For the text-containing cell, return its midpoint in [X, Y] coordinate format. 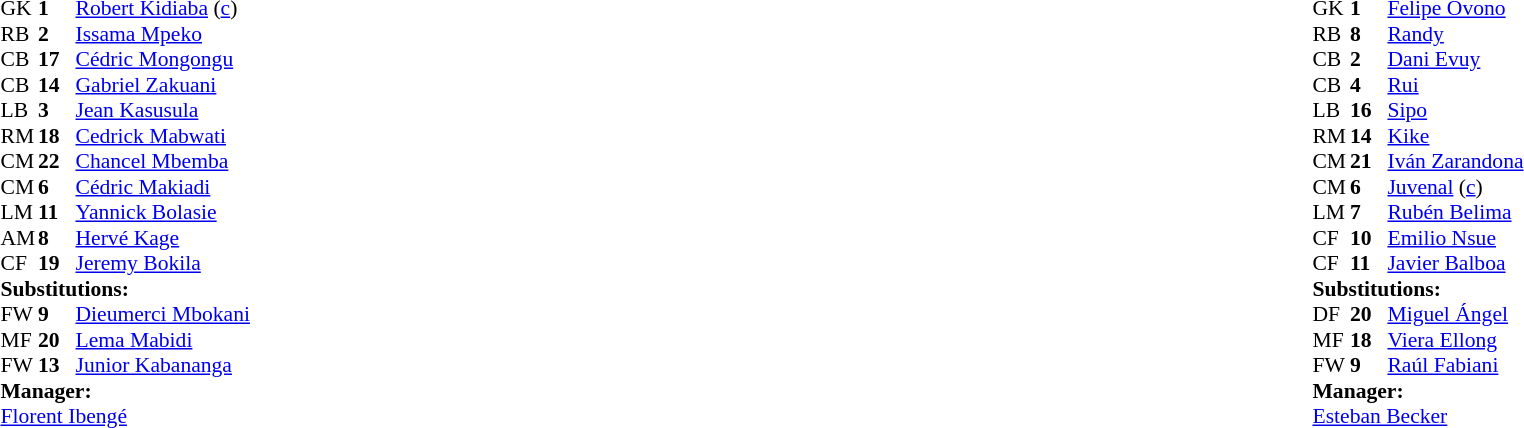
3 [57, 111]
Randy [1455, 34]
Jean Kasusula [163, 111]
Yannick Bolasie [163, 213]
Sipo [1455, 111]
Chancel Mbemba [163, 161]
Rui [1455, 85]
Emilio Nsue [1455, 238]
16 [1369, 111]
Miguel Ángel [1455, 315]
Dieumerci Mbokani [163, 315]
Juvenal (c) [1455, 187]
Cedrick Mabwati [163, 136]
13 [57, 365]
Lema Mabidi [163, 340]
Rubén Belima [1455, 213]
17 [57, 59]
Cédric Mongongu [163, 59]
19 [57, 263]
Gabriel Zakuani [163, 85]
Raúl Fabiani [1455, 365]
AM [19, 238]
Hervé Kage [163, 238]
21 [1369, 161]
Junior Kabananga [163, 365]
Jeremy Bokila [163, 263]
Iván Zarandona [1455, 161]
Javier Balboa [1455, 263]
Kike [1455, 136]
Issama Mpeko [163, 34]
7 [1369, 213]
Dani Evuy [1455, 59]
DF [1331, 315]
22 [57, 161]
Viera Ellong [1455, 340]
Cédric Makiadi [163, 187]
4 [1369, 85]
10 [1369, 238]
